Return the (x, y) coordinate for the center point of the cell that contains the specified text.  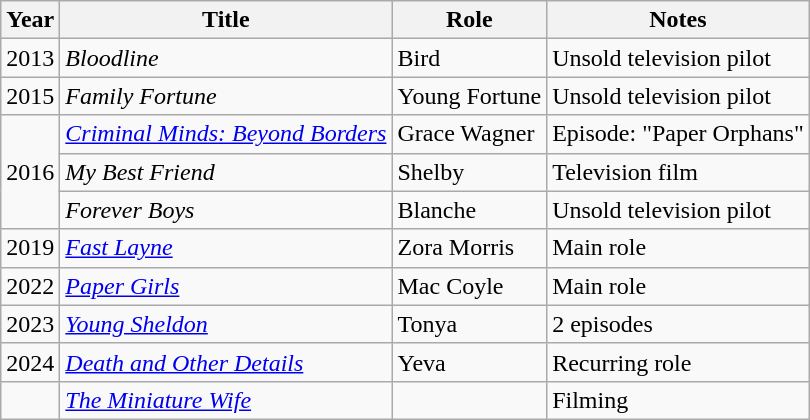
2019 (30, 248)
Episode: "Paper Orphans" (678, 134)
2024 (30, 362)
Title (226, 20)
Mac Coyle (470, 286)
Paper Girls (226, 286)
2022 (30, 286)
Television film (678, 172)
Criminal Minds: Beyond Borders (226, 134)
Blanche (470, 210)
Zora Morris (470, 248)
Filming (678, 400)
2016 (30, 172)
2013 (30, 58)
Young Fortune (470, 96)
Tonya (470, 324)
2023 (30, 324)
Yeva (470, 362)
The Miniature Wife (226, 400)
Death and Other Details (226, 362)
Bloodline (226, 58)
Bird (470, 58)
Young Sheldon (226, 324)
Shelby (470, 172)
My Best Friend (226, 172)
2 episodes (678, 324)
Forever Boys (226, 210)
Fast Layne (226, 248)
Family Fortune (226, 96)
Role (470, 20)
Notes (678, 20)
Grace Wagner (470, 134)
2015 (30, 96)
Year (30, 20)
Recurring role (678, 362)
